Extract the (x, y) coordinate from the center of the cell holding the provided text.  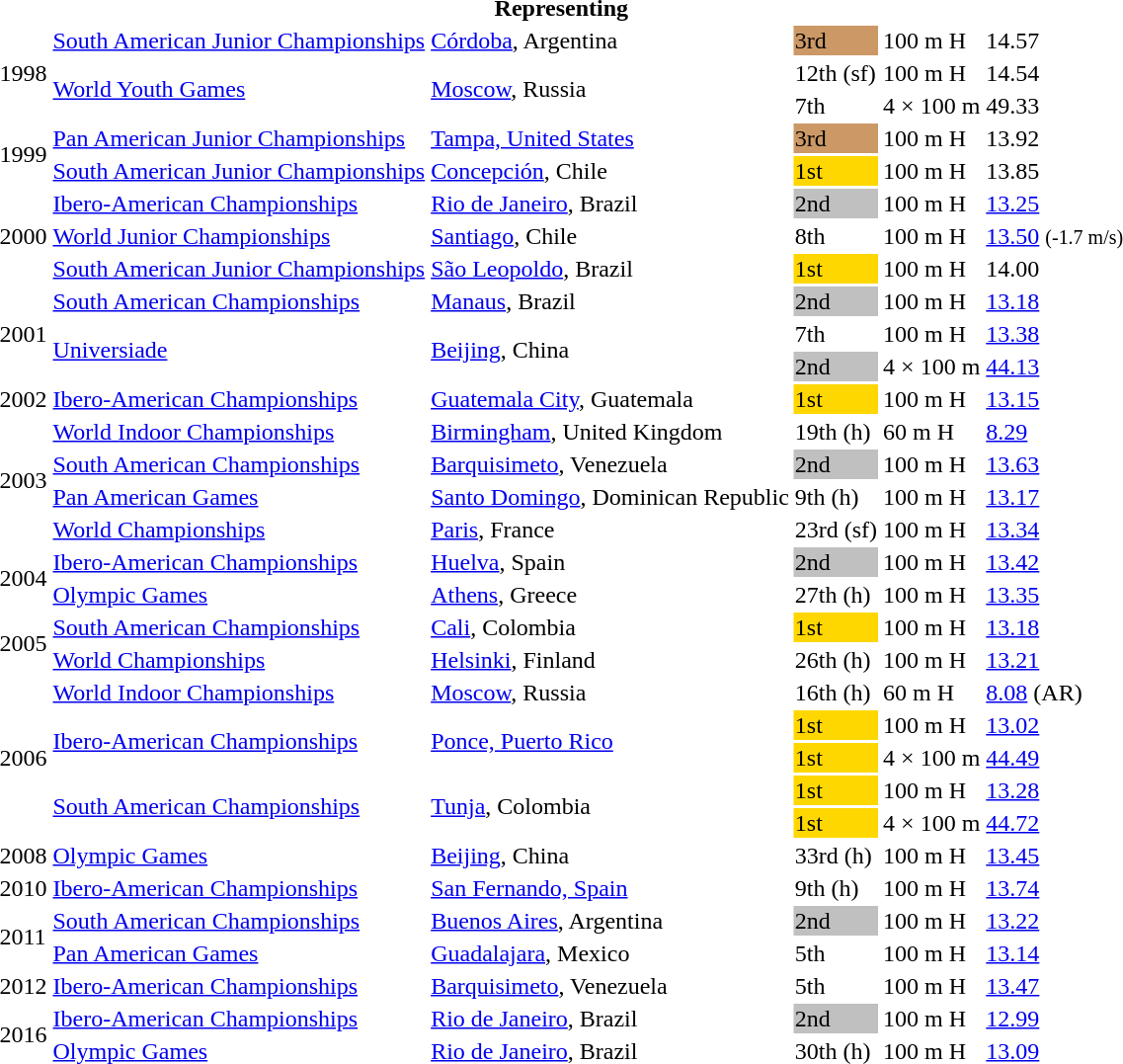
San Fernando, Spain (610, 888)
Birmingham, United Kingdom (610, 432)
Cali, Colombia (610, 627)
27th (h) (836, 595)
Buenos Aires, Argentina (610, 921)
Guatemala City, Guatemala (610, 399)
8th (836, 236)
Guadalajara, Mexico (610, 953)
Paris, France (610, 530)
12th (sf) (836, 73)
São Leopoldo, Brazil (610, 269)
Pan American Junior Championships (239, 138)
World Junior Championships (239, 236)
Helsinki, Finland (610, 660)
26th (h) (836, 660)
Universiade (239, 350)
16th (h) (836, 693)
Santiago, Chile (610, 236)
Córdoba, Argentina (610, 41)
Huelva, Spain (610, 562)
World Youth Games (239, 89)
Tampa, United States (610, 138)
Athens, Greece (610, 595)
23rd (sf) (836, 530)
19th (h) (836, 432)
Ponce, Puerto Rico (610, 741)
33rd (h) (836, 856)
Santo Domingo, Dominican Republic (610, 497)
Concepción, Chile (610, 171)
Manaus, Brazil (610, 301)
Tunja, Colombia (610, 806)
